Scan for the cell matching the given text and deliver its (X, Y) coordinate at center. 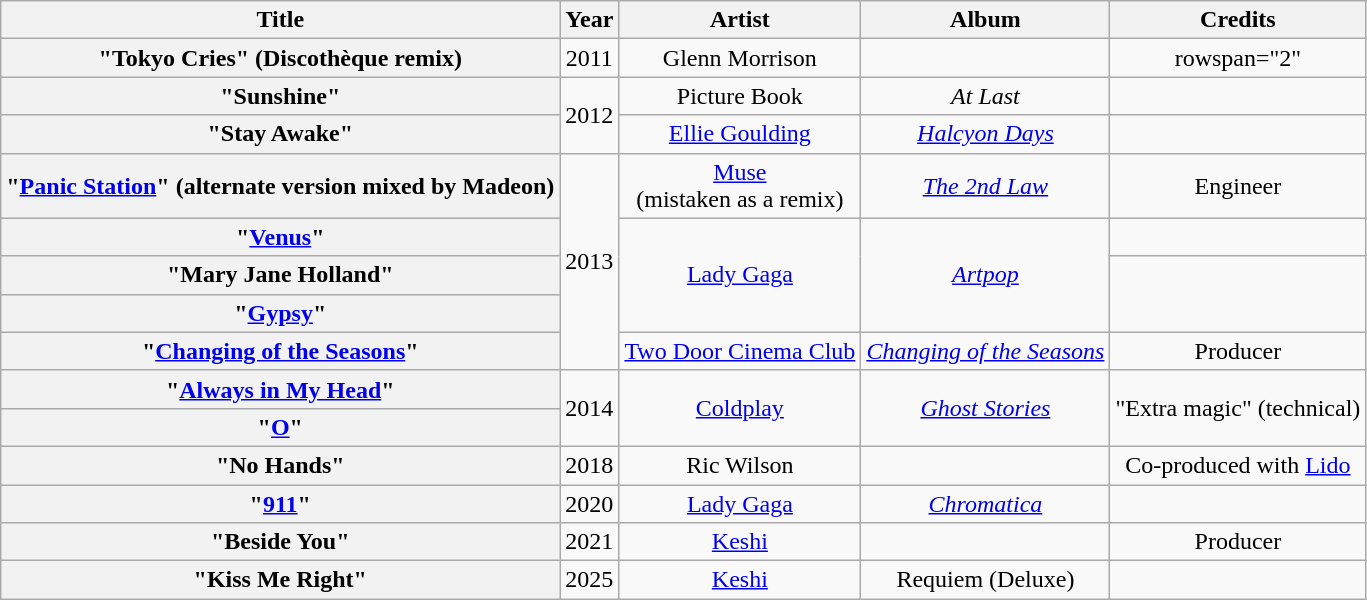
"Beside You" (280, 542)
2021 (590, 542)
Requiem (Deluxe) (986, 580)
Album (986, 20)
Ric Wilson (740, 465)
2014 (590, 408)
"No Hands" (280, 465)
At Last (986, 96)
"Stay Awake" (280, 134)
"Venus" (280, 237)
Halcyon Days (986, 134)
"Panic Station" (alternate version mixed by Madeon) (280, 186)
Artist (740, 20)
Glenn Morrison (740, 58)
"Always in My Head" (280, 389)
Picture Book (740, 96)
Year (590, 20)
Credits (1238, 20)
Coldplay (740, 408)
Ellie Goulding (740, 134)
"Kiss Me Right" (280, 580)
2025 (590, 580)
2013 (590, 262)
Ghost Stories (986, 408)
Muse(mistaken as a remix) (740, 186)
"Gypsy" (280, 313)
"Sunshine" (280, 96)
2020 (590, 503)
"O" (280, 427)
2012 (590, 115)
2011 (590, 58)
"Changing of the Seasons" (280, 351)
"911" (280, 503)
"Tokyo Cries" (Discothèque remix) (280, 58)
rowspan="2" (1238, 58)
Two Door Cinema Club (740, 351)
Title (280, 20)
2018 (590, 465)
Artpop (986, 275)
Co-produced with Lido (1238, 465)
Engineer (1238, 186)
Changing of the Seasons (986, 351)
"Mary Jane Holland" (280, 275)
The 2nd Law (986, 186)
Chromatica (986, 503)
"Extra magic" (technical) (1238, 408)
